Return the (x, y) coordinate for the center point of the cell that contains the specified text.  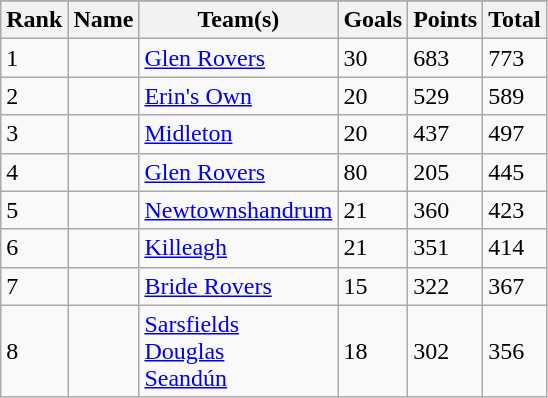
445 (515, 172)
423 (515, 210)
15 (373, 286)
683 (446, 58)
Total (515, 20)
205 (446, 172)
Erin's Own (238, 96)
Points (446, 20)
Newtownshandrum (238, 210)
414 (515, 248)
Rank (34, 20)
360 (446, 210)
529 (446, 96)
6 (34, 248)
322 (446, 286)
Killeagh (238, 248)
18 (373, 351)
3 (34, 134)
Goals (373, 20)
437 (446, 134)
1 (34, 58)
Name (104, 20)
497 (515, 134)
Team(s) (238, 20)
302 (446, 351)
4 (34, 172)
Bride Rovers (238, 286)
7 (34, 286)
Midleton (238, 134)
80 (373, 172)
589 (515, 96)
8 (34, 351)
351 (446, 248)
356 (515, 351)
773 (515, 58)
5 (34, 210)
2 (34, 96)
30 (373, 58)
367 (515, 286)
SarsfieldsDouglasSeandún (238, 351)
